Detect which cell encompasses the target text, then output its (x, y) center coordinate. 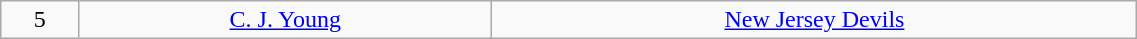
C. J. Young (286, 20)
New Jersey Devils (814, 20)
5 (40, 20)
